Scan for the cell matching the given text and deliver its (x, y) coordinate at center. 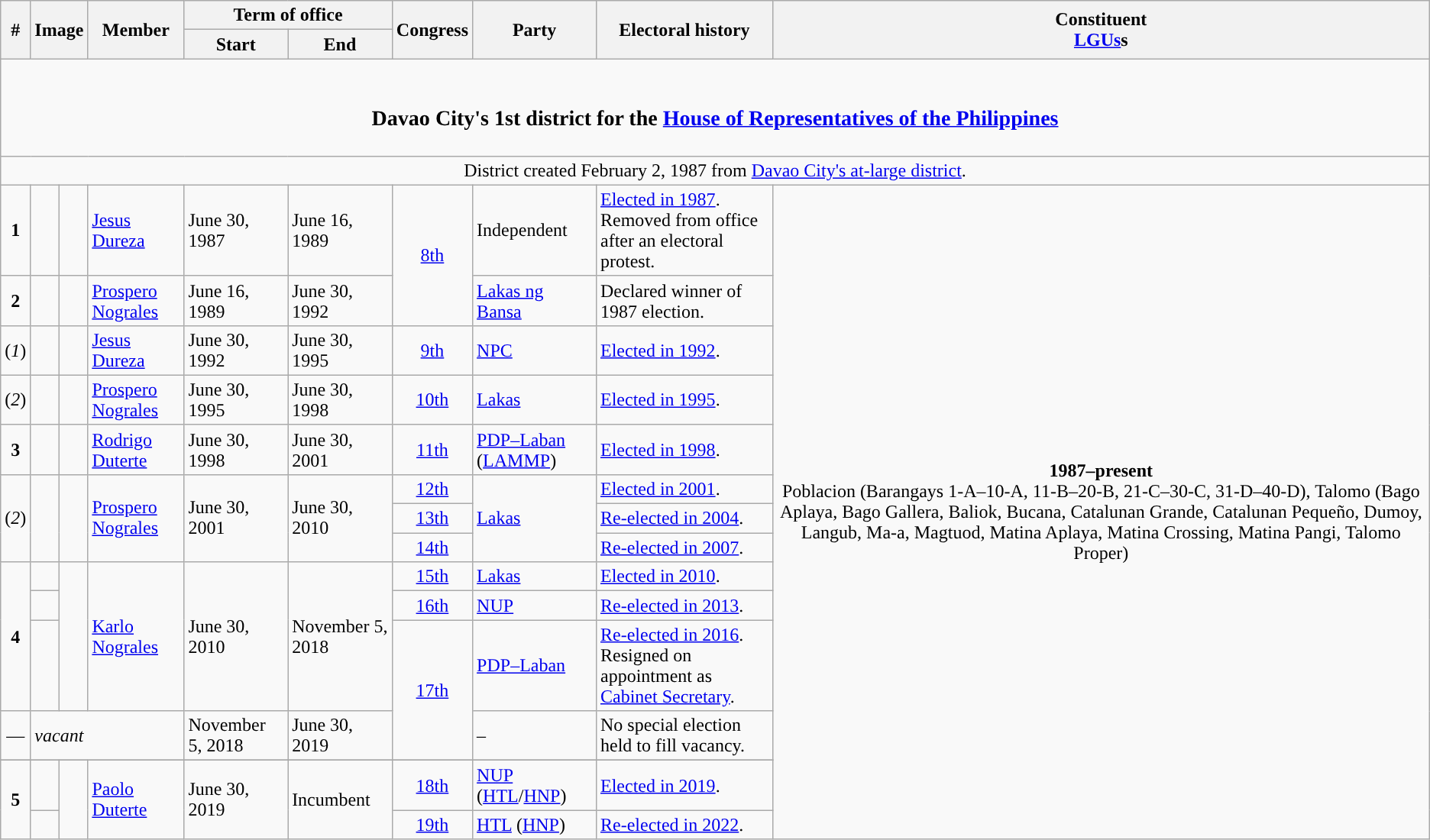
# (15, 30)
Elected in 1992. (684, 350)
Lakas ng Bansa (535, 301)
18th (432, 785)
NPC (535, 350)
ConstituentLGUss (1101, 30)
June 30, 1987 (236, 231)
End (341, 44)
Rodrigo Duterte (136, 449)
Re-elected in 2004. (684, 519)
Term of office (288, 15)
Congress (432, 30)
NUP (535, 606)
Start (236, 44)
Elected in 1998. (684, 449)
1 (15, 231)
13th (432, 519)
12th (432, 489)
Elected in 2019. (684, 785)
Declared winner of 1987 election. (684, 301)
Re-elected in 2013. (684, 606)
Karlo Nograles (136, 637)
14th (432, 548)
– (535, 736)
8th (432, 255)
Independent (535, 231)
19th (432, 825)
PDP–Laban (535, 666)
Elected in 2001. (684, 489)
4 (15, 637)
Electoral history (684, 30)
NUP (HTL/HNP) (535, 785)
District created February 2, 1987 from Davao City's at-large district. (715, 170)
Elected in 1995. (684, 400)
Party (535, 30)
Paolo Duterte (136, 800)
11th (432, 449)
Davao City's 1st district for the House of Representatives of the Philippines (715, 107)
HTL (HNP) (535, 825)
17th (432, 690)
(1) (15, 350)
10th (432, 400)
Image (60, 30)
15th (432, 577)
Incumbent (341, 800)
2 (15, 301)
16th (432, 606)
Re-elected in 2022. (684, 825)
vacant (107, 736)
5 (15, 800)
Re-elected in 2016.Resigned on appointment as Cabinet Secretary. (684, 666)
PDP–Laban (LAMMP) (535, 449)
No special election held to fill vacancy. (684, 736)
3 (15, 449)
Elected in 1987.Removed from office after an electoral protest. (684, 231)
Member (136, 30)
Re-elected in 2007. (684, 548)
9th (432, 350)
— (15, 736)
Elected in 2010. (684, 577)
